Pinpoint the cell where the given text exists, returning its (X, Y) midpoint coordinate. 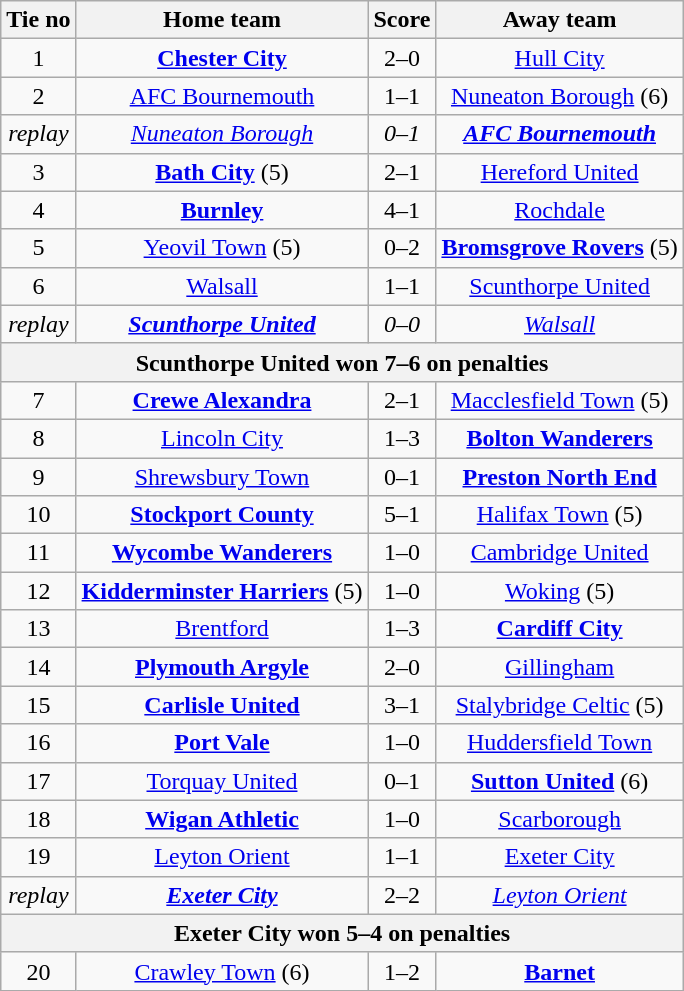
Torquay United (222, 781)
Brentford (222, 629)
Bath City (5) (222, 172)
11 (38, 553)
Cambridge United (560, 553)
4–1 (402, 210)
Plymouth Argyle (222, 667)
3 (38, 172)
Exeter City won 5–4 on penalties (342, 933)
0–0 (402, 324)
14 (38, 667)
Rochdale (560, 210)
Crawley Town (6) (222, 971)
18 (38, 819)
Away team (560, 20)
7 (38, 400)
2 (38, 96)
20 (38, 971)
Halifax Town (5) (560, 515)
19 (38, 857)
5–1 (402, 515)
Huddersfield Town (560, 743)
16 (38, 743)
3–1 (402, 705)
Kidderminster Harriers (5) (222, 591)
Cardiff City (560, 629)
4 (38, 210)
Bolton Wanderers (560, 438)
10 (38, 515)
Barnet (560, 971)
Scarborough (560, 819)
Tie no (38, 20)
Gillingham (560, 667)
Nuneaton Borough (222, 134)
15 (38, 705)
Lincoln City (222, 438)
Home team (222, 20)
Scunthorpe United won 7–6 on penalties (342, 362)
9 (38, 477)
0–2 (402, 248)
Carlisle United (222, 705)
Bromsgrove Rovers (5) (560, 248)
Score (402, 20)
Hull City (560, 58)
Macclesfield Town (5) (560, 400)
Crewe Alexandra (222, 400)
Wycombe Wanderers (222, 553)
Stockport County (222, 515)
2–2 (402, 895)
17 (38, 781)
Shrewsbury Town (222, 477)
Wigan Athletic (222, 819)
12 (38, 591)
13 (38, 629)
Stalybridge Celtic (5) (560, 705)
Preston North End (560, 477)
6 (38, 286)
Burnley (222, 210)
Sutton United (6) (560, 781)
Woking (5) (560, 591)
Chester City (222, 58)
1 (38, 58)
5 (38, 248)
Hereford United (560, 172)
Nuneaton Borough (6) (560, 96)
Port Vale (222, 743)
8 (38, 438)
1–2 (402, 971)
Yeovil Town (5) (222, 248)
